Extract the (X, Y) coordinate from the center of the cell holding the provided text.  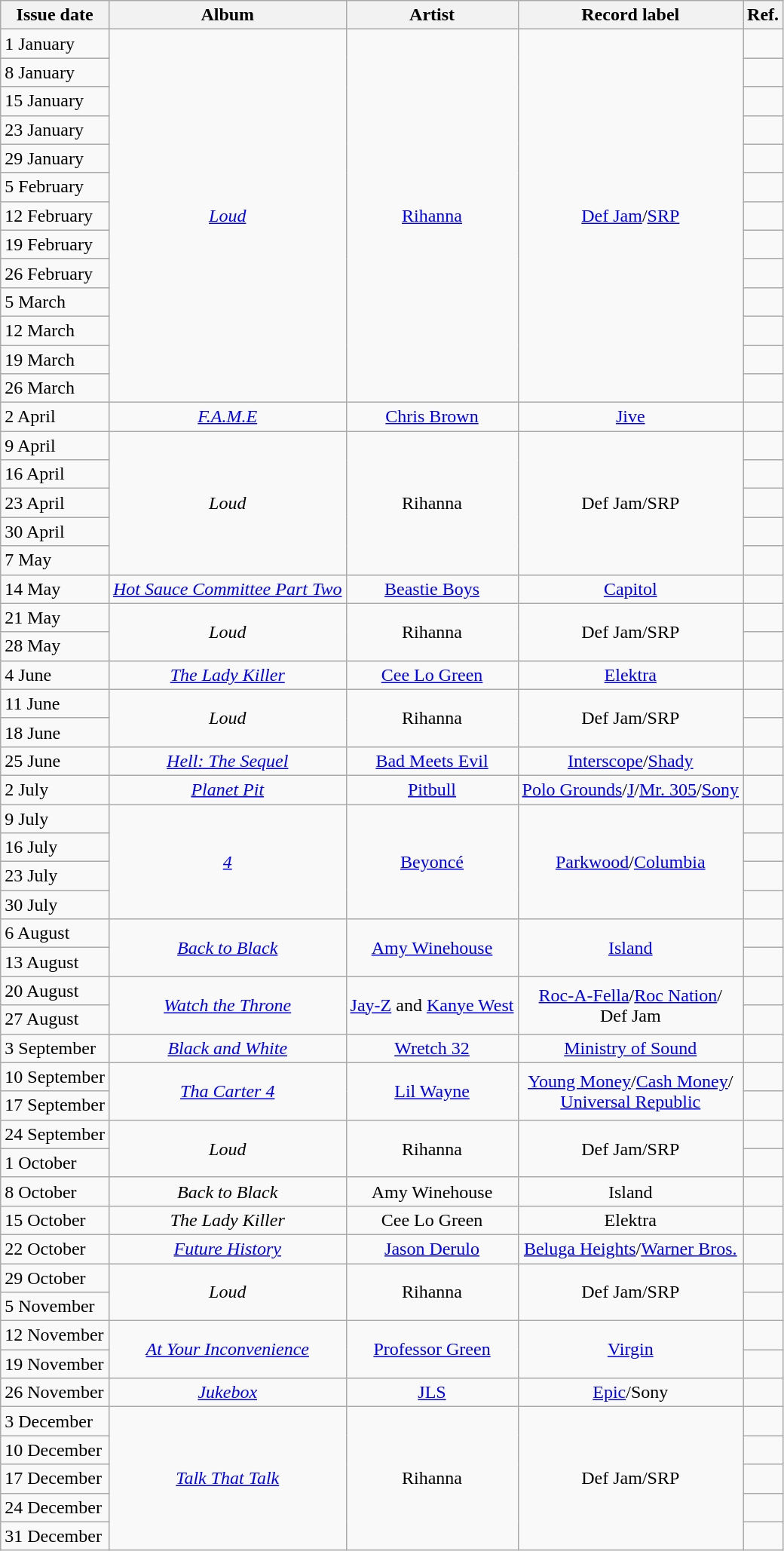
Future History (228, 1249)
2 April (55, 417)
1 October (55, 1163)
Hell: The Sequel (228, 761)
Polo Grounds/J/Mr. 305/Sony (630, 789)
17 September (55, 1105)
7 May (55, 560)
24 September (55, 1134)
F.A.M.E (228, 417)
16 April (55, 474)
Roc-A-Fella/Roc Nation/Def Jam (630, 1005)
Bad Meets Evil (432, 761)
At Your Inconvenience (228, 1350)
12 February (55, 216)
Black and White (228, 1048)
12 November (55, 1335)
10 September (55, 1077)
Beluga Heights/Warner Bros. (630, 1249)
10 December (55, 1450)
Jive (630, 417)
Talk That Talk (228, 1479)
23 April (55, 503)
3 December (55, 1421)
27 August (55, 1019)
16 July (55, 848)
17 December (55, 1479)
13 August (55, 962)
Epic/Sony (630, 1393)
19 February (55, 244)
Jay-Z and Kanye West (432, 1005)
29 January (55, 158)
Beastie Boys (432, 589)
12 March (55, 330)
Virgin (630, 1350)
26 November (55, 1393)
9 April (55, 446)
6 August (55, 933)
Issue date (55, 15)
Pitbull (432, 789)
20 August (55, 991)
Chris Brown (432, 417)
26 February (55, 273)
Planet Pit (228, 789)
30 July (55, 905)
22 October (55, 1249)
23 July (55, 876)
Young Money/Cash Money/Universal Republic (630, 1091)
19 November (55, 1364)
Ref. (763, 15)
29 October (55, 1278)
Record label (630, 15)
Watch the Throne (228, 1005)
15 January (55, 101)
9 July (55, 818)
Ministry of Sound (630, 1048)
JLS (432, 1393)
Hot Sauce Committee Part Two (228, 589)
4 June (55, 675)
5 March (55, 302)
28 May (55, 646)
Artist (432, 15)
19 March (55, 360)
25 June (55, 761)
Tha Carter 4 (228, 1091)
3 September (55, 1048)
5 November (55, 1307)
1 January (55, 44)
21 May (55, 618)
Wretch 32 (432, 1048)
Professor Green (432, 1350)
4 (228, 861)
24 December (55, 1507)
5 February (55, 187)
2 July (55, 789)
Album (228, 15)
26 March (55, 388)
Lil Wayne (432, 1091)
30 April (55, 532)
11 June (55, 703)
8 January (55, 72)
18 June (55, 732)
31 December (55, 1536)
Interscope/Shady (630, 761)
15 October (55, 1220)
8 October (55, 1191)
Capitol (630, 589)
Jukebox (228, 1393)
Parkwood/Columbia (630, 861)
14 May (55, 589)
Beyoncé (432, 861)
23 January (55, 130)
Jason Derulo (432, 1249)
